Locate the cell with the specified text and output its (x, y) center coordinate. 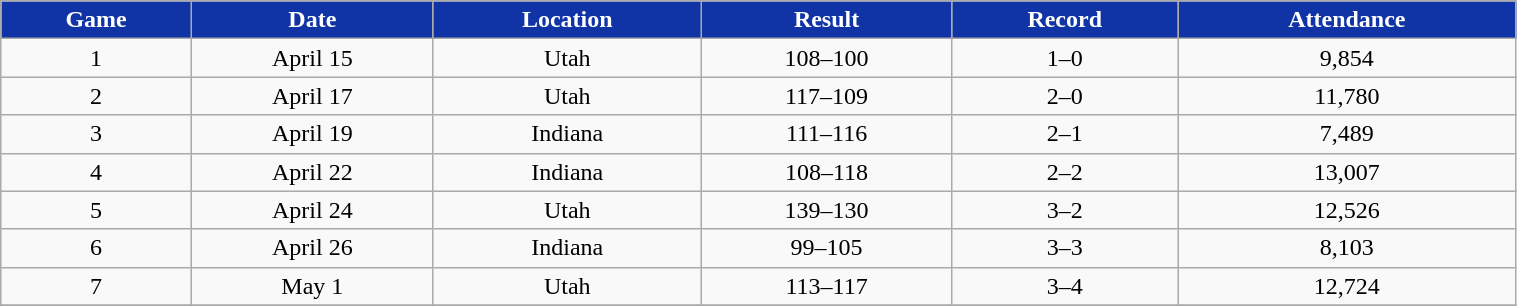
7,489 (1347, 134)
4 (96, 172)
111–116 (826, 134)
April 15 (312, 58)
108–100 (826, 58)
2–2 (1065, 172)
2–0 (1065, 96)
3 (96, 134)
11,780 (1347, 96)
12,526 (1347, 210)
108–118 (826, 172)
Game (96, 20)
April 26 (312, 248)
3–2 (1065, 210)
Attendance (1347, 20)
1 (96, 58)
3–4 (1065, 286)
1–0 (1065, 58)
5 (96, 210)
2 (96, 96)
2–1 (1065, 134)
113–117 (826, 286)
April 22 (312, 172)
6 (96, 248)
May 1 (312, 286)
April 24 (312, 210)
139–130 (826, 210)
7 (96, 286)
Location (567, 20)
Record (1065, 20)
13,007 (1347, 172)
April 17 (312, 96)
April 19 (312, 134)
Result (826, 20)
99–105 (826, 248)
Date (312, 20)
117–109 (826, 96)
8,103 (1347, 248)
3–3 (1065, 248)
9,854 (1347, 58)
12,724 (1347, 286)
